Identify which cell holds the provided text, then report its [X, Y] central coordinate. 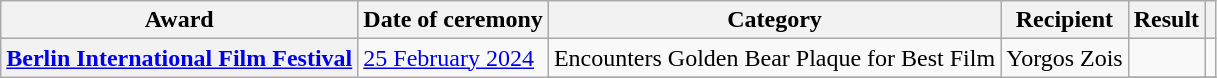
Recipient [1065, 20]
Berlin International Film Festival [180, 58]
Result [1166, 20]
Category [774, 20]
Encounters Golden Bear Plaque for Best Film [774, 58]
Award [180, 20]
25 February 2024 [454, 58]
Yorgos Zois [1065, 58]
Date of ceremony [454, 20]
